Scan for the cell matching the given text and deliver its [x, y] coordinate at center. 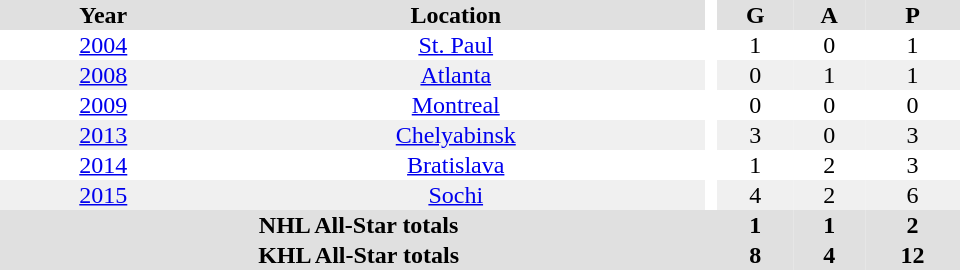
2009 [104, 105]
Sochi [456, 195]
2014 [104, 165]
2015 [104, 195]
Year [104, 15]
Location [456, 15]
12 [912, 255]
2013 [104, 135]
6 [912, 195]
P [912, 15]
KHL All-Star totals [358, 255]
8 [755, 255]
2008 [104, 75]
2004 [104, 45]
G [755, 15]
St. Paul [456, 45]
NHL All-Star totals [358, 225]
Bratislava [456, 165]
Montreal [456, 105]
A [829, 15]
Atlanta [456, 75]
Chelyabinsk [456, 135]
